From the cell containing the given text, extract its center point as [X, Y] coordinate. 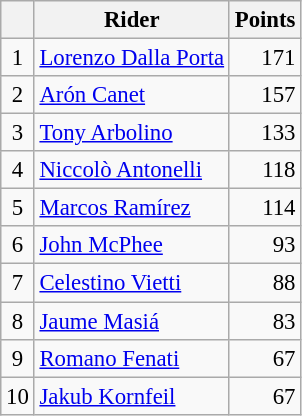
118 [264, 170]
Romano Fenati [132, 358]
Lorenzo Dalla Porta [132, 58]
157 [264, 95]
88 [264, 283]
1 [18, 58]
Rider [132, 20]
Jakub Kornfeil [132, 396]
John McPhee [132, 245]
2 [18, 95]
4 [18, 170]
10 [18, 396]
6 [18, 245]
133 [264, 133]
Points [264, 20]
8 [18, 321]
114 [264, 208]
Marcos Ramírez [132, 208]
Arón Canet [132, 95]
83 [264, 321]
Tony Arbolino [132, 133]
5 [18, 208]
9 [18, 358]
Jaume Masiá [132, 321]
171 [264, 58]
3 [18, 133]
93 [264, 245]
Niccolò Antonelli [132, 170]
Celestino Vietti [132, 283]
7 [18, 283]
